Capture the cell that displays the provided text and extract its (x, y) central coordinate. 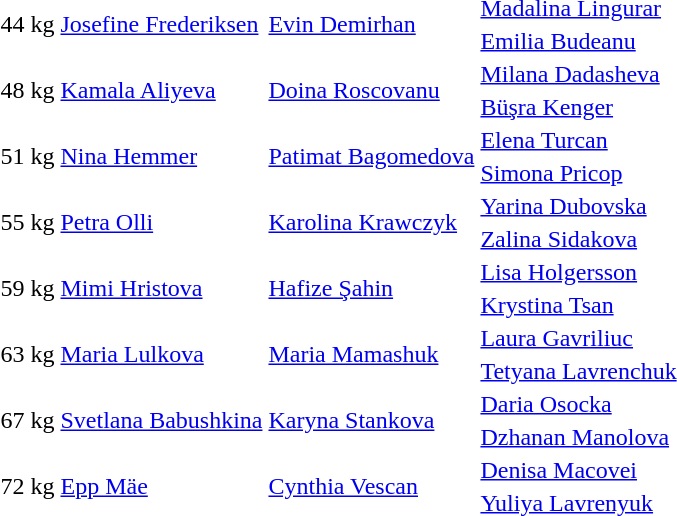
Karolina Krawczyk (372, 222)
Nina Hemmer (162, 156)
Petra Olli (162, 222)
Svetlana Babushkina (162, 420)
Mimi Hristova (162, 288)
Doina Roscovanu (372, 90)
Maria Mamashuk (372, 354)
Kamala Aliyeva (162, 90)
Maria Lulkova (162, 354)
Hafize Şahin (372, 288)
Karyna Stankova (372, 420)
Patimat Bagomedova (372, 156)
